Identify which cell holds the provided text, then report its [x, y] central coordinate. 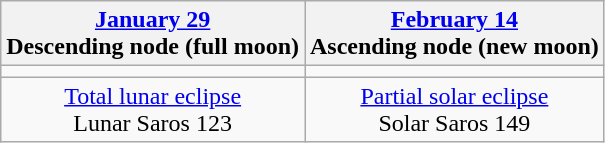
February 14Ascending node (new moon) [454, 34]
Partial solar eclipseSolar Saros 149 [454, 110]
January 29Descending node (full moon) [153, 34]
Total lunar eclipseLunar Saros 123 [153, 110]
